Provide the (X, Y) coordinate of the cell's center where the given text is located.  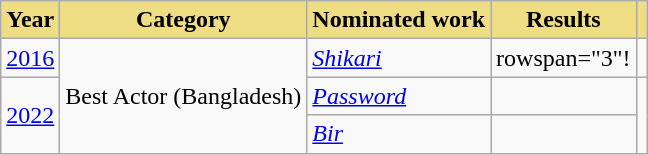
Results (564, 20)
Year (30, 20)
Password (399, 96)
Bir (399, 134)
Category (184, 20)
Best Actor (Bangladesh) (184, 96)
2016 (30, 58)
rowspan="3"! (564, 58)
Shikari (399, 58)
2022 (30, 115)
Nominated work (399, 20)
